Output the [x, y] coordinate of the center of the cell containing the given text.  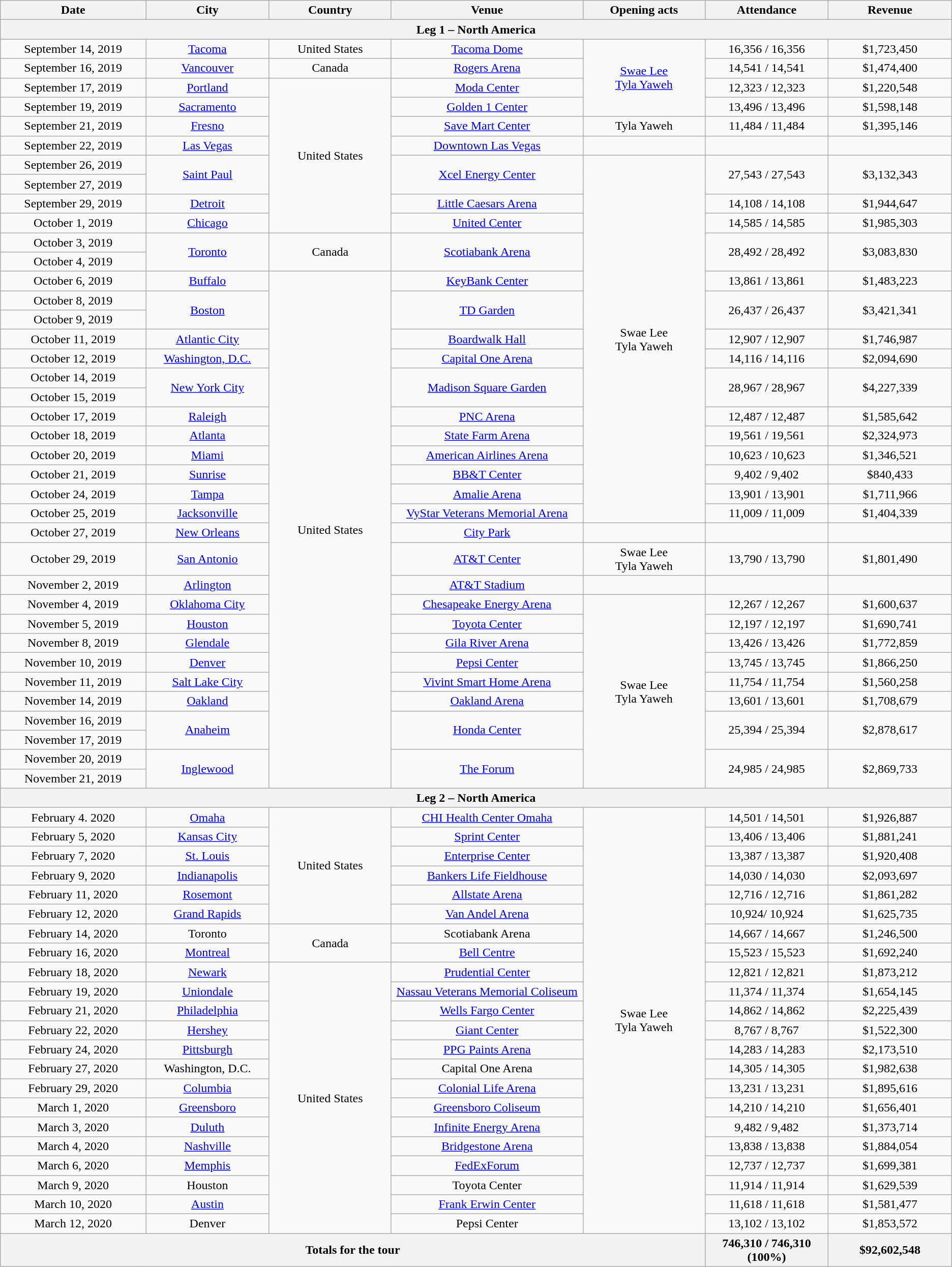
October 14, 2019 [73, 378]
$2,093,697 [890, 875]
February 9, 2020 [73, 875]
October 29, 2019 [73, 558]
September 16, 2019 [73, 68]
Memphis [207, 1165]
13,601 / 13,601 [766, 701]
$1,853,572 [890, 1224]
November 20, 2019 [73, 759]
City Park [487, 532]
Nashville [207, 1146]
$1,926,887 [890, 817]
746,310 / 746,310 (100%) [766, 1250]
Prudential Center [487, 972]
Tacoma Dome [487, 49]
26,437 / 26,437 [766, 310]
Sprint Center [487, 836]
13,861 / 13,861 [766, 281]
Indianapolis [207, 875]
October 6, 2019 [73, 281]
$1,801,490 [890, 558]
Rogers Arena [487, 68]
February 12, 2020 [73, 914]
$3,132,343 [890, 174]
12,487 / 12,487 [766, 416]
October 25, 2019 [73, 513]
14,501 / 14,501 [766, 817]
12,907 / 12,907 [766, 339]
$1,884,054 [890, 1146]
Columbia [207, 1088]
14,030 / 14,030 [766, 875]
Jacksonville [207, 513]
November 16, 2019 [73, 720]
Date [73, 10]
Las Vegas [207, 145]
13,496 / 13,496 [766, 107]
12,821 / 12,821 [766, 972]
11,374 / 11,374 [766, 991]
VyStar Veterans Memorial Arena [487, 513]
12,197 / 12,197 [766, 624]
$1,629,539 [890, 1185]
September 29, 2019 [73, 203]
Giant Center [487, 1030]
Honda Center [487, 730]
$1,474,400 [890, 68]
Tampa [207, 494]
Hershey [207, 1030]
KeyBank Center [487, 281]
October 8, 2019 [73, 300]
Grand Rapids [207, 914]
13,790 / 13,790 [766, 558]
$1,772,859 [890, 643]
March 9, 2020 [73, 1185]
AT&T Stadium [487, 585]
10,623 / 10,623 [766, 455]
Uniondale [207, 991]
February 7, 2020 [73, 856]
Greensboro [207, 1107]
Colonial Life Arena [487, 1088]
October 17, 2019 [73, 416]
Moda Center [487, 87]
November 14, 2019 [73, 701]
February 4. 2020 [73, 817]
Chesapeake Energy Arena [487, 605]
14,116 / 14,116 [766, 358]
March 1, 2020 [73, 1107]
Venue [487, 10]
State Farm Arena [487, 436]
$1,600,637 [890, 605]
11,484 / 11,484 [766, 126]
Boardwalk Hall [487, 339]
AT&T Center [487, 558]
Austin [207, 1204]
October 27, 2019 [73, 532]
$1,581,477 [890, 1204]
Salt Lake City [207, 682]
March 6, 2020 [73, 1165]
10,924/ 10,924 [766, 914]
March 4, 2020 [73, 1146]
$1,708,679 [890, 701]
October 1, 2019 [73, 223]
13,838 / 13,838 [766, 1146]
October 4, 2019 [73, 262]
$92,602,548 [890, 1250]
24,985 / 24,985 [766, 769]
Totals for the tour [353, 1250]
St. Louis [207, 856]
$1,982,638 [890, 1069]
14,108 / 14,108 [766, 203]
February 5, 2020 [73, 836]
Pittsburgh [207, 1049]
March 10, 2020 [73, 1204]
United Center [487, 223]
13,387 / 13,387 [766, 856]
Save Mart Center [487, 126]
November 5, 2019 [73, 624]
Downtown Las Vegas [487, 145]
25,394 / 25,394 [766, 730]
11,914 / 11,914 [766, 1185]
$2,225,439 [890, 1011]
PPG Paints Arena [487, 1049]
Van Andel Arena [487, 914]
November 21, 2019 [73, 778]
November 17, 2019 [73, 740]
Wells Fargo Center [487, 1011]
Sacramento [207, 107]
$2,324,973 [890, 436]
October 15, 2019 [73, 397]
Enterprise Center [487, 856]
February 27, 2020 [73, 1069]
November 2, 2019 [73, 585]
Vancouver [207, 68]
Duluth [207, 1127]
Anaheim [207, 730]
$1,654,145 [890, 991]
Infinite Energy Arena [487, 1127]
Sunrise [207, 474]
Bridgestone Arena [487, 1146]
September 14, 2019 [73, 49]
Saint Paul [207, 174]
February 22, 2020 [73, 1030]
12,323 / 12,323 [766, 87]
PNC Arena [487, 416]
New Orleans [207, 532]
Bell Centre [487, 953]
Detroit [207, 203]
$1,873,212 [890, 972]
14,541 / 14,541 [766, 68]
Xcel Energy Center [487, 174]
March 3, 2020 [73, 1127]
February 16, 2020 [73, 953]
$840,433 [890, 474]
$1,560,258 [890, 682]
13,426 / 13,426 [766, 643]
14,210 / 14,210 [766, 1107]
October 20, 2019 [73, 455]
Newark [207, 972]
$1,346,521 [890, 455]
Portland [207, 87]
BB&T Center [487, 474]
Miami [207, 455]
$1,723,450 [890, 49]
$1,895,616 [890, 1088]
$1,220,548 [890, 87]
$1,483,223 [890, 281]
Oakland Arena [487, 701]
14,283 / 14,283 [766, 1049]
Country [330, 10]
$1,866,250 [890, 662]
Gila River Arena [487, 643]
$1,699,381 [890, 1165]
Buffalo [207, 281]
$1,246,500 [890, 933]
$1,404,339 [890, 513]
28,967 / 28,967 [766, 387]
American Airlines Arena [487, 455]
9,482 / 9,482 [766, 1127]
$2,878,617 [890, 730]
February 18, 2020 [73, 972]
13,745 / 13,745 [766, 662]
November 11, 2019 [73, 682]
New York City [207, 387]
November 10, 2019 [73, 662]
Kansas City [207, 836]
October 21, 2019 [73, 474]
October 12, 2019 [73, 358]
September 27, 2019 [73, 184]
12,716 / 12,716 [766, 895]
Philadelphia [207, 1011]
February 19, 2020 [73, 991]
San Antonio [207, 558]
8,767 / 8,767 [766, 1030]
16,356 / 16,356 [766, 49]
$1,598,148 [890, 107]
Leg 2 – North America [476, 798]
11,618 / 11,618 [766, 1204]
Allstate Arena [487, 895]
FedExForum [487, 1165]
$2,173,510 [890, 1049]
$1,881,241 [890, 836]
Oklahoma City [207, 605]
Leg 1 – North America [476, 29]
Revenue [890, 10]
Chicago [207, 223]
13,231 / 13,231 [766, 1088]
September 22, 2019 [73, 145]
27,543 / 27,543 [766, 174]
February 24, 2020 [73, 1049]
September 19, 2019 [73, 107]
October 9, 2019 [73, 320]
13,901 / 13,901 [766, 494]
11,009 / 11,009 [766, 513]
Vivint Smart Home Arena [487, 682]
October 3, 2019 [73, 243]
15,523 / 15,523 [766, 953]
$1,985,303 [890, 223]
City [207, 10]
CHI Health Center Omaha [487, 817]
Rosemont [207, 895]
$1,692,240 [890, 953]
Madison Square Garden [487, 387]
October 24, 2019 [73, 494]
28,492 / 28,492 [766, 252]
Oakland [207, 701]
Arlington [207, 585]
February 21, 2020 [73, 1011]
Bankers Life Fieldhouse [487, 875]
September 26, 2019 [73, 165]
February 11, 2020 [73, 895]
Boston [207, 310]
Tacoma [207, 49]
Greensboro Coliseum [487, 1107]
$1,690,741 [890, 624]
March 12, 2020 [73, 1224]
$2,869,733 [890, 769]
Glendale [207, 643]
$1,944,647 [890, 203]
19,561 / 19,561 [766, 436]
Tyla Yaweh [644, 126]
14,585 / 14,585 [766, 223]
13,406 / 13,406 [766, 836]
Atlantic City [207, 339]
$1,656,401 [890, 1107]
$1,746,987 [890, 339]
Little Caesars Arena [487, 203]
$1,920,408 [890, 856]
12,737 / 12,737 [766, 1165]
$1,585,642 [890, 416]
12,267 / 12,267 [766, 605]
Atlanta [207, 436]
$1,522,300 [890, 1030]
October 18, 2019 [73, 436]
November 8, 2019 [73, 643]
$1,861,282 [890, 895]
$3,083,830 [890, 252]
Inglewood [207, 769]
The Forum [487, 769]
September 17, 2019 [73, 87]
$4,227,339 [890, 387]
Nassau Veterans Memorial Coliseum [487, 991]
$1,395,146 [890, 126]
Opening acts [644, 10]
13,102 / 13,102 [766, 1224]
$3,421,341 [890, 310]
Omaha [207, 817]
$1,625,735 [890, 914]
September 21, 2019 [73, 126]
TD Garden [487, 310]
February 29, 2020 [73, 1088]
Golden 1 Center [487, 107]
9,402 / 9,402 [766, 474]
Frank Erwin Center [487, 1204]
11,754 / 11,754 [766, 682]
November 4, 2019 [73, 605]
Raleigh [207, 416]
$1,373,714 [890, 1127]
$1,711,966 [890, 494]
14,862 / 14,862 [766, 1011]
$2,094,690 [890, 358]
Montreal [207, 953]
February 14, 2020 [73, 933]
14,305 / 14,305 [766, 1069]
October 11, 2019 [73, 339]
14,667 / 14,667 [766, 933]
Attendance [766, 10]
Fresno [207, 126]
Amalie Arena [487, 494]
